Search for the cell housing the specified text and yield its (x, y) center coordinate. 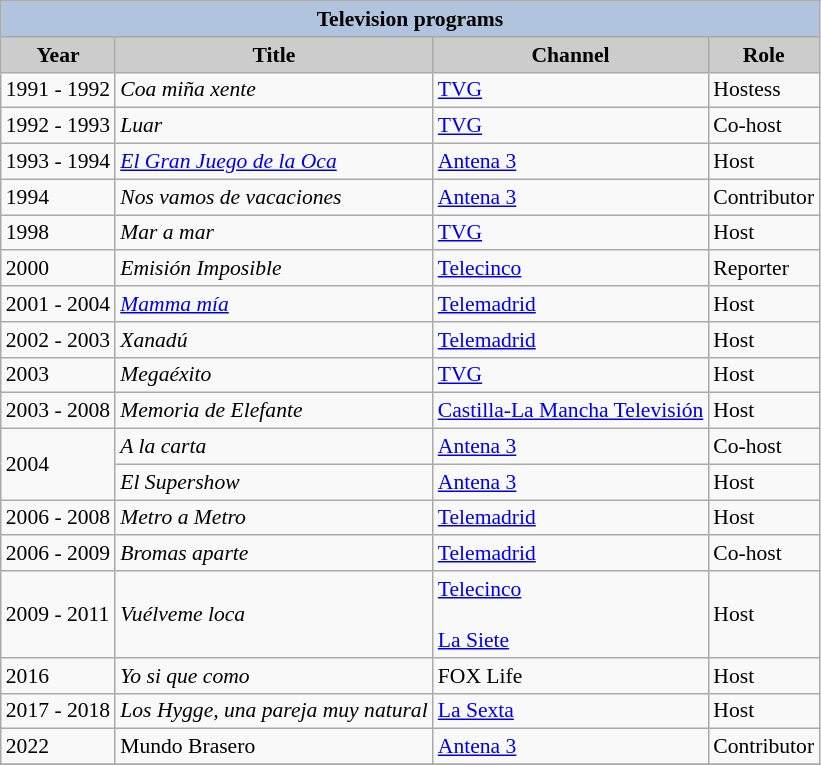
FOX Life (571, 676)
Mundo Brasero (274, 747)
Telecinco (571, 269)
El Gran Juego de la Oca (274, 162)
2006 - 2008 (58, 518)
El Supershow (274, 482)
A la carta (274, 447)
Hostess (764, 90)
Year (58, 55)
La Sexta (571, 711)
Coa miña xente (274, 90)
TelecincoLa Siete (571, 614)
Emisión Imposible (274, 269)
2003 (58, 375)
Vuélveme loca (274, 614)
2022 (58, 747)
2004 (58, 464)
Channel (571, 55)
Metro a Metro (274, 518)
1992 - 1993 (58, 126)
2016 (58, 676)
Luar (274, 126)
Los Hygge, una pareja muy natural (274, 711)
2003 - 2008 (58, 411)
2000 (58, 269)
Television programs (410, 19)
Mamma mía (274, 304)
Nos vamos de vacaciones (274, 197)
Mar a mar (274, 233)
Megaéxito (274, 375)
Reporter (764, 269)
1993 - 1994 (58, 162)
2017 - 2018 (58, 711)
Xanadú (274, 340)
1998 (58, 233)
2009 - 2011 (58, 614)
1994 (58, 197)
Title (274, 55)
Role (764, 55)
2002 - 2003 (58, 340)
1991 - 1992 (58, 90)
Yo si que como (274, 676)
2006 - 2009 (58, 554)
Bromas aparte (274, 554)
Memoria de Elefante (274, 411)
2001 - 2004 (58, 304)
Castilla-La Mancha Televisión (571, 411)
